Return the [X, Y] coordinate for the center point of the cell that contains the specified text.  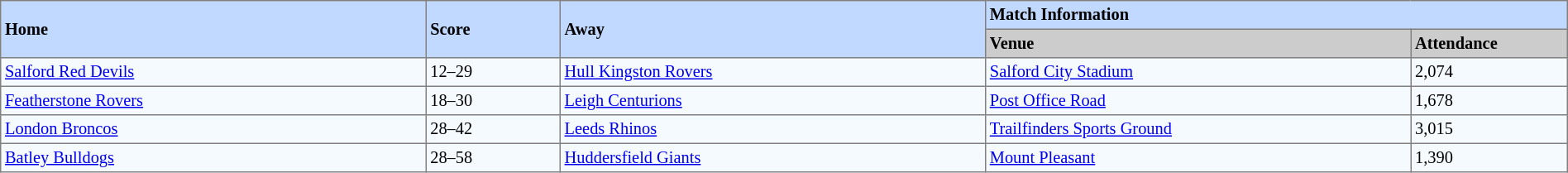
1,390 [1489, 157]
28–58 [493, 157]
Match Information [1277, 15]
Score [493, 30]
Post Office Road [1198, 100]
Salford City Stadium [1198, 72]
London Broncos [213, 129]
Home [213, 30]
Away [772, 30]
1,678 [1489, 100]
12–29 [493, 72]
28–42 [493, 129]
Attendance [1489, 43]
2,074 [1489, 72]
Batley Bulldogs [213, 157]
Hull Kingston Rovers [772, 72]
Leigh Centurions [772, 100]
Venue [1198, 43]
18–30 [493, 100]
Mount Pleasant [1198, 157]
Trailfinders Sports Ground [1198, 129]
Salford Red Devils [213, 72]
3,015 [1489, 129]
Featherstone Rovers [213, 100]
Huddersfield Giants [772, 157]
Leeds Rhinos [772, 129]
